Detect which cell encompasses the target text, then output its (x, y) center coordinate. 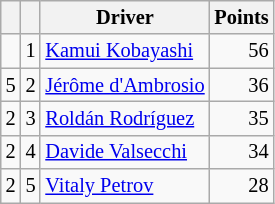
Kamui Kobayashi (124, 51)
Points (242, 17)
36 (242, 85)
Davide Valsecchi (124, 152)
4 (31, 152)
28 (242, 186)
Driver (124, 17)
34 (242, 152)
Roldán Rodríguez (124, 118)
3 (31, 118)
1 (31, 51)
56 (242, 51)
Jérôme d'Ambrosio (124, 85)
35 (242, 118)
Vitaly Petrov (124, 186)
